Scan for the cell matching the given text and deliver its (X, Y) coordinate at center. 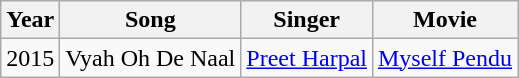
Myself Pendu (444, 58)
Singer (307, 20)
Song (150, 20)
Year (30, 20)
Movie (444, 20)
Vyah Oh De Naal (150, 58)
2015 (30, 58)
Preet Harpal (307, 58)
